Return the [X, Y] coordinate for the center point of the cell that contains the specified text.  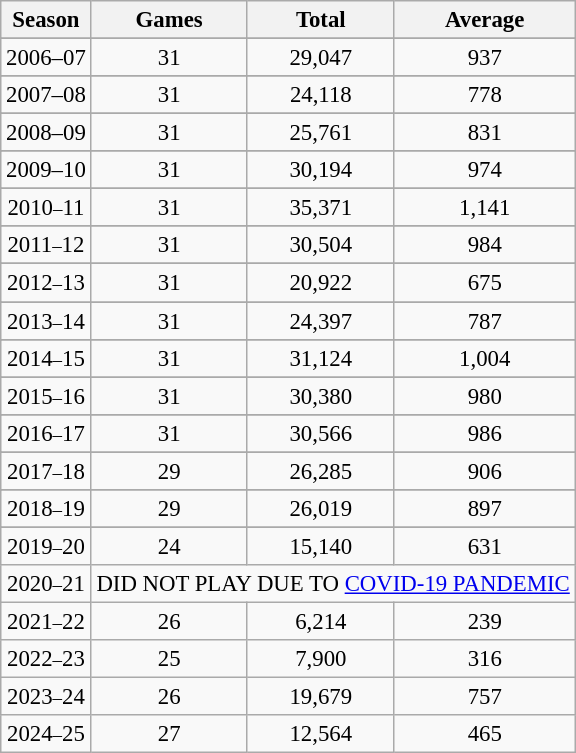
2008–09 [46, 133]
2021–22 [46, 621]
2007–08 [46, 95]
2017–18 [46, 471]
7,900 [320, 659]
2006–07 [46, 58]
25 [169, 659]
27 [169, 734]
2022–23 [46, 659]
29,047 [320, 58]
984 [484, 245]
Total [320, 20]
25,761 [320, 133]
30,380 [320, 396]
2010–11 [46, 208]
20,922 [320, 283]
778 [484, 95]
1,141 [484, 208]
974 [484, 170]
239 [484, 621]
1,004 [484, 358]
675 [484, 283]
316 [484, 659]
15,140 [320, 546]
831 [484, 133]
2019–20 [46, 546]
Season [46, 20]
2020–21 [46, 584]
980 [484, 396]
30,194 [320, 170]
631 [484, 546]
465 [484, 734]
12,564 [320, 734]
986 [484, 433]
Average [484, 20]
757 [484, 697]
26,285 [320, 471]
26,019 [320, 509]
Games [169, 20]
DID NOT PLAY DUE TO COVID-19 PANDEMIC [333, 584]
2018–19 [46, 509]
897 [484, 509]
787 [484, 321]
2015–16 [46, 396]
6,214 [320, 621]
2009–10 [46, 170]
2014–15 [46, 358]
906 [484, 471]
30,566 [320, 433]
2012–13 [46, 283]
24 [169, 546]
35,371 [320, 208]
2016–17 [46, 433]
24,118 [320, 95]
19,679 [320, 697]
24,397 [320, 321]
31,124 [320, 358]
937 [484, 58]
2023–24 [46, 697]
2011–12 [46, 245]
30,504 [320, 245]
2024–25 [46, 734]
2013–14 [46, 321]
